Return [X, Y] of the center of cell containing provided text 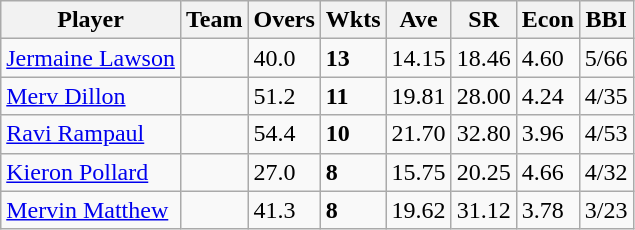
4/32 [606, 172]
Player [91, 20]
13 [353, 58]
Overs [284, 20]
41.3 [284, 210]
21.70 [418, 134]
31.12 [484, 210]
54.4 [284, 134]
32.80 [484, 134]
11 [353, 96]
4.60 [548, 58]
3/23 [606, 210]
BBI [606, 20]
40.0 [284, 58]
Merv Dillon [91, 96]
14.15 [418, 58]
Jermaine Lawson [91, 58]
4/35 [606, 96]
Econ [548, 20]
15.75 [418, 172]
Team [214, 20]
4.66 [548, 172]
51.2 [284, 96]
3.78 [548, 210]
28.00 [484, 96]
10 [353, 134]
Mervin Matthew [91, 210]
4.24 [548, 96]
20.25 [484, 172]
27.0 [284, 172]
18.46 [484, 58]
SR [484, 20]
5/66 [606, 58]
Wkts [353, 20]
Kieron Pollard [91, 172]
4/53 [606, 134]
3.96 [548, 134]
19.62 [418, 210]
19.81 [418, 96]
Ravi Rampaul [91, 134]
Ave [418, 20]
